Search for the cell housing the specified text and yield its [x, y] center coordinate. 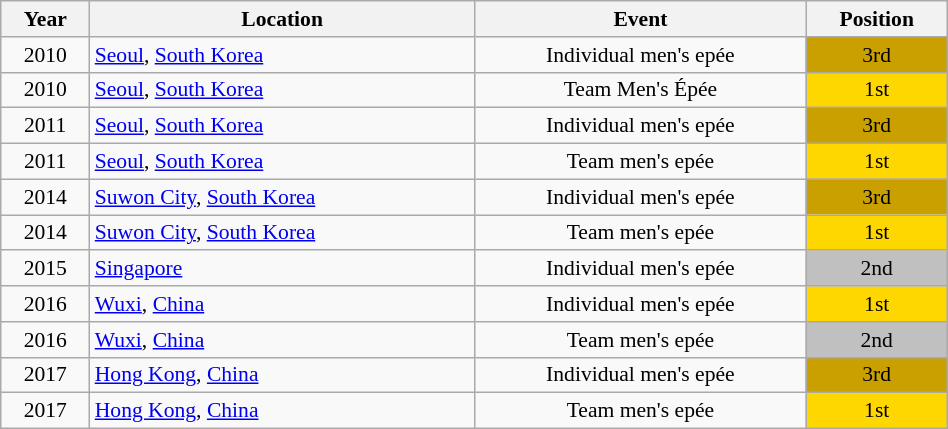
Year [46, 19]
Singapore [282, 269]
Event [641, 19]
2015 [46, 269]
Location [282, 19]
Team Men's Épée [641, 90]
Position [876, 19]
